Scan for the cell matching the given text and deliver its (x, y) coordinate at center. 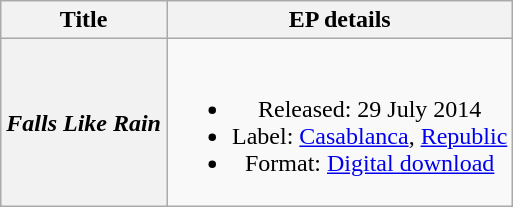
EP details (339, 20)
Released: 29 July 2014 Label: Casablanca, RepublicFormat: Digital download (339, 122)
Title (84, 20)
Falls Like Rain (84, 122)
